Pinpoint the cell where the given text exists, returning its (X, Y) midpoint coordinate. 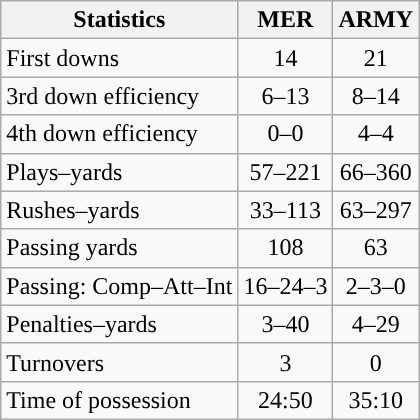
6–13 (286, 96)
21 (376, 58)
Statistics (120, 20)
Penalties–yards (120, 324)
24:50 (286, 400)
108 (286, 248)
14 (286, 58)
3–40 (286, 324)
4–29 (376, 324)
33–113 (286, 210)
63 (376, 248)
0 (376, 362)
Time of possession (120, 400)
16–24–3 (286, 286)
First downs (120, 58)
Rushes–yards (120, 210)
3 (286, 362)
Turnovers (120, 362)
8–14 (376, 96)
66–360 (376, 172)
2–3–0 (376, 286)
Passing yards (120, 248)
Passing: Comp–Att–Int (120, 286)
3rd down efficiency (120, 96)
57–221 (286, 172)
4th down efficiency (120, 134)
63–297 (376, 210)
0–0 (286, 134)
MER (286, 20)
ARMY (376, 20)
4–4 (376, 134)
35:10 (376, 400)
Plays–yards (120, 172)
